Return the (X, Y) coordinate for the center point of the cell that contains the specified text.  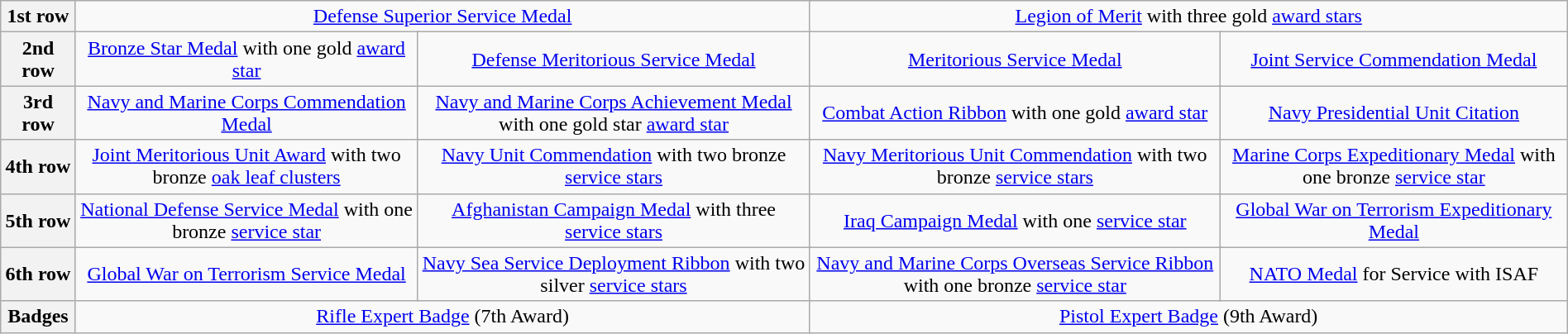
Badges (38, 317)
Navy and Marine Corps Commendation Medal (246, 112)
National Defense Service Medal with one bronze service star (246, 220)
6th row (38, 274)
Navy and Marine Corps Achievement Medal with one gold star award star (614, 112)
1st row (38, 17)
Joint Service Commendation Medal (1394, 60)
Navy Presidential Unit Citation (1394, 112)
Rifle Expert Badge (7th Award) (442, 317)
Combat Action Ribbon with one gold award star (1015, 112)
Defense Meritorious Service Medal (614, 60)
Navy Unit Commendation with two bronze service stars (614, 167)
Pistol Expert Badge (9th Award) (1188, 317)
Meritorious Service Medal (1015, 60)
Navy Meritorious Unit Commendation with two bronze service stars (1015, 167)
Afghanistan Campaign Medal with three service stars (614, 220)
Defense Superior Service Medal (442, 17)
Global War on Terrorism Expeditionary Medal (1394, 220)
3rd row (38, 112)
Navy and Marine Corps Overseas Service Ribbon with one bronze service star (1015, 274)
4th row (38, 167)
NATO Medal for Service with ISAF (1394, 274)
Global War on Terrorism Service Medal (246, 274)
Bronze Star Medal with one gold award star (246, 60)
Iraq Campaign Medal with one service star (1015, 220)
Joint Meritorious Unit Award with two bronze oak leaf clusters (246, 167)
5th row (38, 220)
Legion of Merit with three gold award stars (1188, 17)
2nd row (38, 60)
Navy Sea Service Deployment Ribbon with two silver service stars (614, 274)
Marine Corps Expeditionary Medal with one bronze service star (1394, 167)
